Determine the (x, y) coordinate at the center of the cell enclosing the given text.  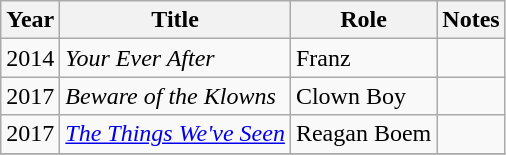
Reagan Boem (363, 134)
Beware of the Klowns (176, 96)
Franz (363, 58)
Clown Boy (363, 96)
Year (30, 20)
Title (176, 20)
Your Ever After (176, 58)
2014 (30, 58)
Notes (471, 20)
Role (363, 20)
The Things We've Seen (176, 134)
